Identify which cell holds the provided text, then report its (X, Y) central coordinate. 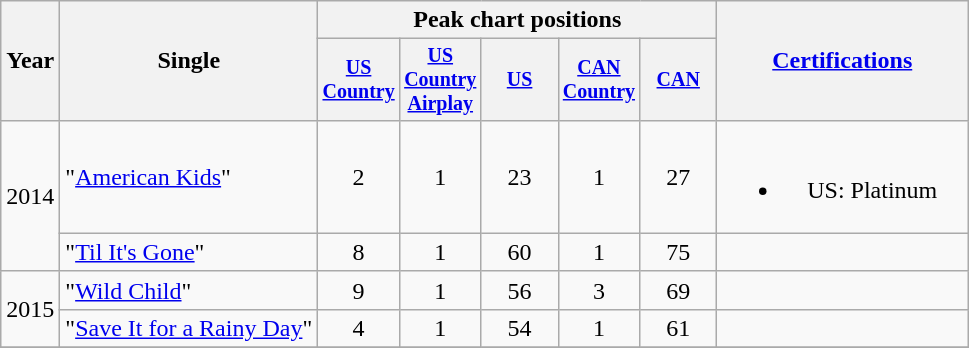
2015 (30, 309)
61 (678, 328)
54 (520, 328)
75 (678, 252)
US (520, 80)
9 (359, 290)
"American Kids" (189, 176)
"Save It for a Rainy Day" (189, 328)
US: Platinum (842, 176)
2014 (30, 196)
3 (599, 290)
8 (359, 252)
Single (189, 61)
Year (30, 61)
69 (678, 290)
US Country (359, 80)
27 (678, 176)
60 (520, 252)
Peak chart positions (518, 20)
4 (359, 328)
23 (520, 176)
2 (359, 176)
Certifications (842, 61)
56 (520, 290)
US Country Airplay (440, 80)
"Til It's Gone" (189, 252)
CAN (678, 80)
"Wild Child" (189, 290)
CAN Country (599, 80)
